Identify which cell holds the provided text, then report its [X, Y] central coordinate. 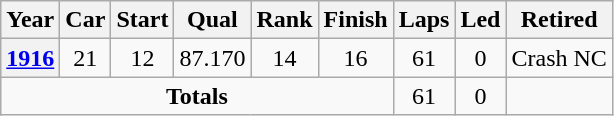
87.170 [212, 58]
Car [86, 20]
Retired [559, 20]
14 [284, 58]
12 [142, 58]
Qual [212, 20]
Rank [284, 20]
Year [30, 20]
Finish [356, 20]
Start [142, 20]
1916 [30, 58]
Laps [424, 20]
Totals [197, 96]
Crash NC [559, 58]
16 [356, 58]
Led [480, 20]
21 [86, 58]
